Return [X, Y] of the center of cell containing provided text 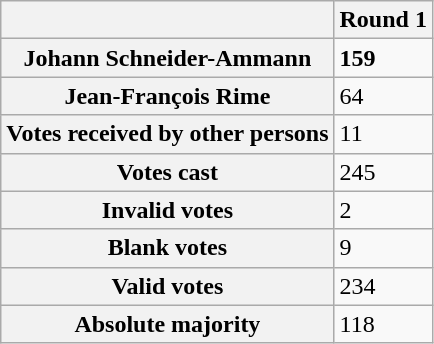
9 [383, 248]
Votes received by other persons [168, 134]
Invalid votes [168, 210]
64 [383, 96]
Jean-François Rime [168, 96]
Round 1 [383, 20]
Votes cast [168, 172]
245 [383, 172]
2 [383, 210]
159 [383, 58]
Absolute majority [168, 324]
Blank votes [168, 248]
11 [383, 134]
Johann Schneider-Ammann [168, 58]
Valid votes [168, 286]
234 [383, 286]
118 [383, 324]
